Output the [x, y] coordinate of the center of the cell containing the given text.  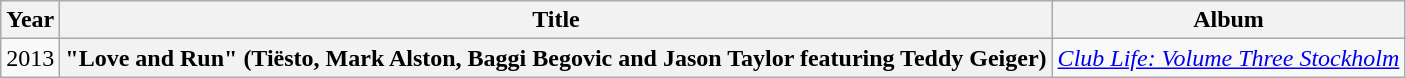
Album [1228, 20]
"Love and Run" (Tiësto, Mark Alston, Baggi Begovic and Jason Taylor featuring Teddy Geiger) [556, 58]
Title [556, 20]
Year [30, 20]
2013 [30, 58]
Club Life: Volume Three Stockholm [1228, 58]
